Locate the cell with the specified text and output its (x, y) center coordinate. 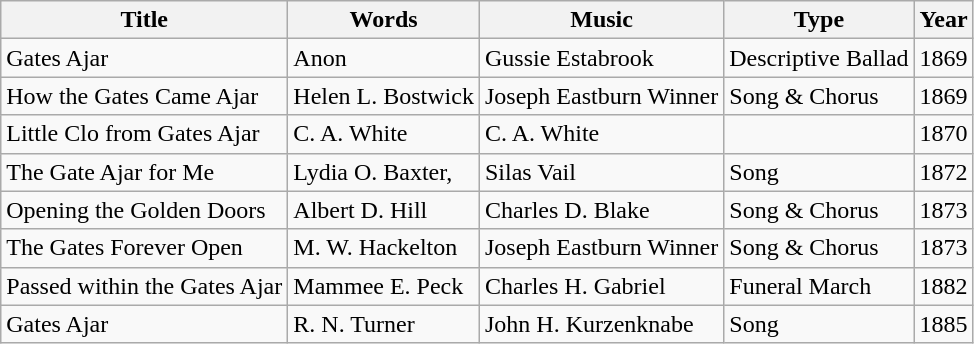
Albert D. Hill (384, 210)
1882 (944, 286)
M. W. Hackelton (384, 248)
Little Clo from Gates Ajar (144, 134)
The Gate Ajar for Me (144, 172)
R. N. Turner (384, 324)
Title (144, 20)
Funeral March (819, 286)
1872 (944, 172)
Anon (384, 58)
1870 (944, 134)
Passed within the Gates Ajar (144, 286)
Type (819, 20)
Words (384, 20)
John H. Kurzenknabe (601, 324)
The Gates Forever Open (144, 248)
Lydia O. Baxter, (384, 172)
Charles D. Blake (601, 210)
Descriptive Ballad (819, 58)
Year (944, 20)
Silas Vail (601, 172)
Mammee E. Peck (384, 286)
Charles H. Gabriel (601, 286)
Gussie Estabrook (601, 58)
1885 (944, 324)
Music (601, 20)
How the Gates Came Ajar (144, 96)
Helen L. Bostwick (384, 96)
Opening the Golden Doors (144, 210)
